Provide the (x, y) coordinate of the cell's center where the given text is located.  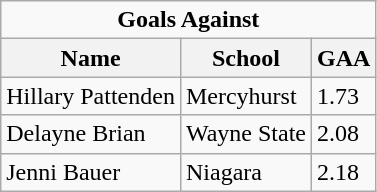
2.08 (344, 134)
Hillary Pattenden (91, 96)
Niagara (246, 172)
Mercyhurst (246, 96)
GAA (344, 58)
Name (91, 58)
Goals Against (188, 20)
School (246, 58)
1.73 (344, 96)
Delayne Brian (91, 134)
2.18 (344, 172)
Jenni Bauer (91, 172)
Wayne State (246, 134)
